For the text-containing cell, return its midpoint in (X, Y) coordinate format. 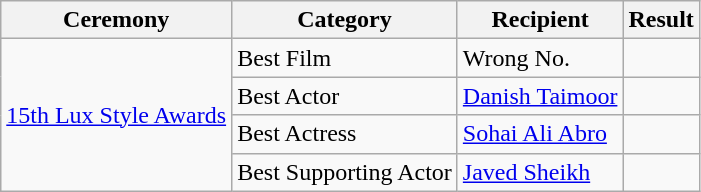
Sohai Ali Abro (540, 134)
Ceremony (116, 20)
Category (345, 20)
Javed Sheikh (540, 172)
Best Actress (345, 134)
Best Actor (345, 96)
Recipient (540, 20)
Danish Taimoor (540, 96)
Best Film (345, 58)
Result (661, 20)
15th Lux Style Awards (116, 115)
Wrong No. (540, 58)
Best Supporting Actor (345, 172)
